Return the [X, Y] coordinate for the center point of the cell that contains the specified text.  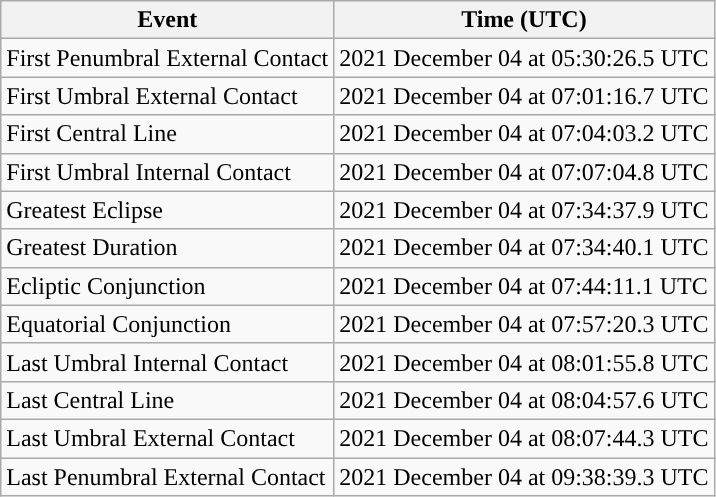
Last Umbral External Contact [168, 438]
Last Umbral Internal Contact [168, 362]
Greatest Eclipse [168, 210]
2021 December 04 at 07:57:20.3 UTC [524, 324]
Last Penumbral External Contact [168, 477]
Ecliptic Conjunction [168, 286]
2021 December 04 at 08:01:55.8 UTC [524, 362]
Equatorial Conjunction [168, 324]
2021 December 04 at 07:04:03.2 UTC [524, 134]
2021 December 04 at 05:30:26.5 UTC [524, 58]
2021 December 04 at 07:01:16.7 UTC [524, 96]
First Penumbral External Contact [168, 58]
2021 December 04 at 07:44:11.1 UTC [524, 286]
2021 December 04 at 07:07:04.8 UTC [524, 172]
Event [168, 20]
Time (UTC) [524, 20]
First Umbral Internal Contact [168, 172]
2021 December 04 at 07:34:40.1 UTC [524, 248]
2021 December 04 at 09:38:39.3 UTC [524, 477]
2021 December 04 at 08:04:57.6 UTC [524, 400]
Greatest Duration [168, 248]
2021 December 04 at 07:34:37.9 UTC [524, 210]
Last Central Line [168, 400]
First Central Line [168, 134]
First Umbral External Contact [168, 96]
2021 December 04 at 08:07:44.3 UTC [524, 438]
